Capture the cell that displays the provided text and extract its [X, Y] central coordinate. 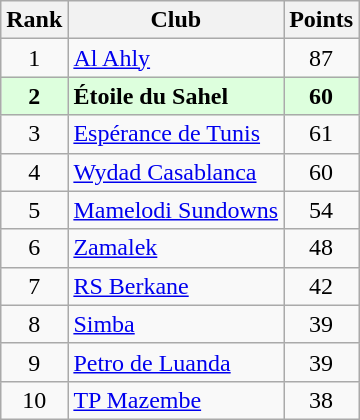
5 [34, 210]
38 [322, 400]
2 [34, 96]
54 [322, 210]
1 [34, 58]
Al Ahly [176, 58]
Simba [176, 324]
61 [322, 134]
TP Mazembe [176, 400]
Étoile du Sahel [176, 96]
9 [34, 362]
Wydad Casablanca [176, 172]
42 [322, 286]
10 [34, 400]
Points [322, 20]
48 [322, 248]
3 [34, 134]
Club [176, 20]
RS Berkane [176, 286]
7 [34, 286]
6 [34, 248]
Mamelodi Sundowns [176, 210]
Rank [34, 20]
8 [34, 324]
4 [34, 172]
Zamalek [176, 248]
Espérance de Tunis [176, 134]
87 [322, 58]
Petro de Luanda [176, 362]
